Identify which cell holds the provided text, then report its (X, Y) central coordinate. 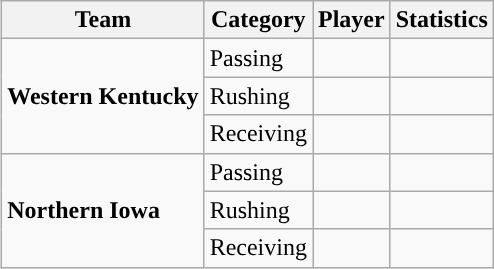
Player (351, 20)
Northern Iowa (103, 210)
Statistics (442, 20)
Category (258, 20)
Western Kentucky (103, 96)
Team (103, 20)
